Detect which cell encompasses the target text, then output its [x, y] center coordinate. 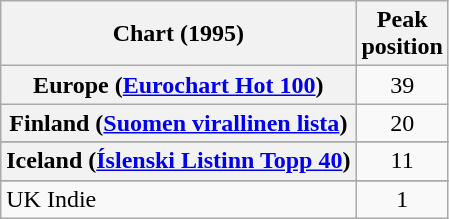
39 [402, 85]
Europe (Eurochart Hot 100) [178, 85]
Peakposition [402, 34]
Finland (Suomen virallinen lista) [178, 123]
11 [402, 161]
UK Indie [178, 199]
Chart (1995) [178, 34]
Iceland (Íslenski Listinn Topp 40) [178, 161]
1 [402, 199]
20 [402, 123]
